Return (X, Y) of the center of cell containing provided text 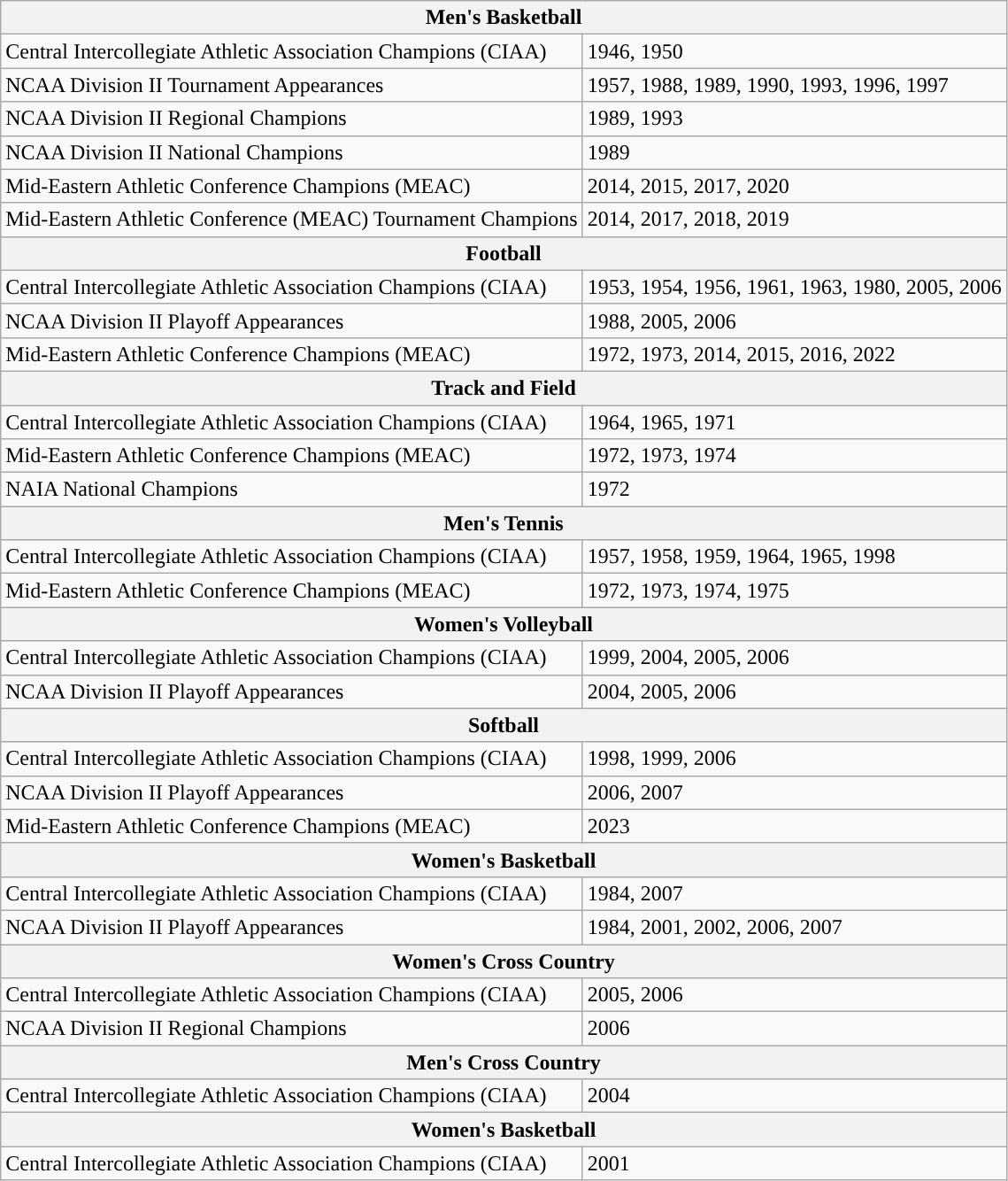
1972, 1973, 1974, 1975 (795, 590)
2005, 2006 (795, 995)
1972, 1973, 2014, 2015, 2016, 2022 (795, 354)
2006, 2007 (795, 792)
NAIA National Champions (292, 490)
1998, 1999, 2006 (795, 759)
1957, 1958, 1959, 1964, 1965, 1998 (795, 557)
1984, 2001, 2002, 2006, 2007 (795, 927)
1972 (795, 490)
Mid-Eastern Athletic Conference (MEAC) Tournament Champions (292, 220)
Women's Cross Country (504, 961)
Women's Volleyball (504, 624)
2004, 2005, 2006 (795, 691)
NCAA Division II Tournament Appearances (292, 85)
Track and Field (504, 388)
1953, 1954, 1956, 1961, 1963, 1980, 2005, 2006 (795, 287)
2001 (795, 1163)
2023 (795, 826)
1989 (795, 152)
2006 (795, 1029)
Men's Cross Country (504, 1062)
1984, 2007 (795, 893)
1989, 1993 (795, 119)
2004 (795, 1096)
1957, 1988, 1989, 1990, 1993, 1996, 1997 (795, 85)
Softball (504, 725)
2014, 2017, 2018, 2019 (795, 220)
Men's Tennis (504, 523)
2014, 2015, 2017, 2020 (795, 186)
1999, 2004, 2005, 2006 (795, 658)
1972, 1973, 1974 (795, 456)
NCAA Division II National Champions (292, 152)
Men's Basketball (504, 18)
1964, 1965, 1971 (795, 422)
1988, 2005, 2006 (795, 320)
Football (504, 253)
1946, 1950 (795, 51)
